Extract the [X, Y] coordinate from the center of the cell holding the provided text.  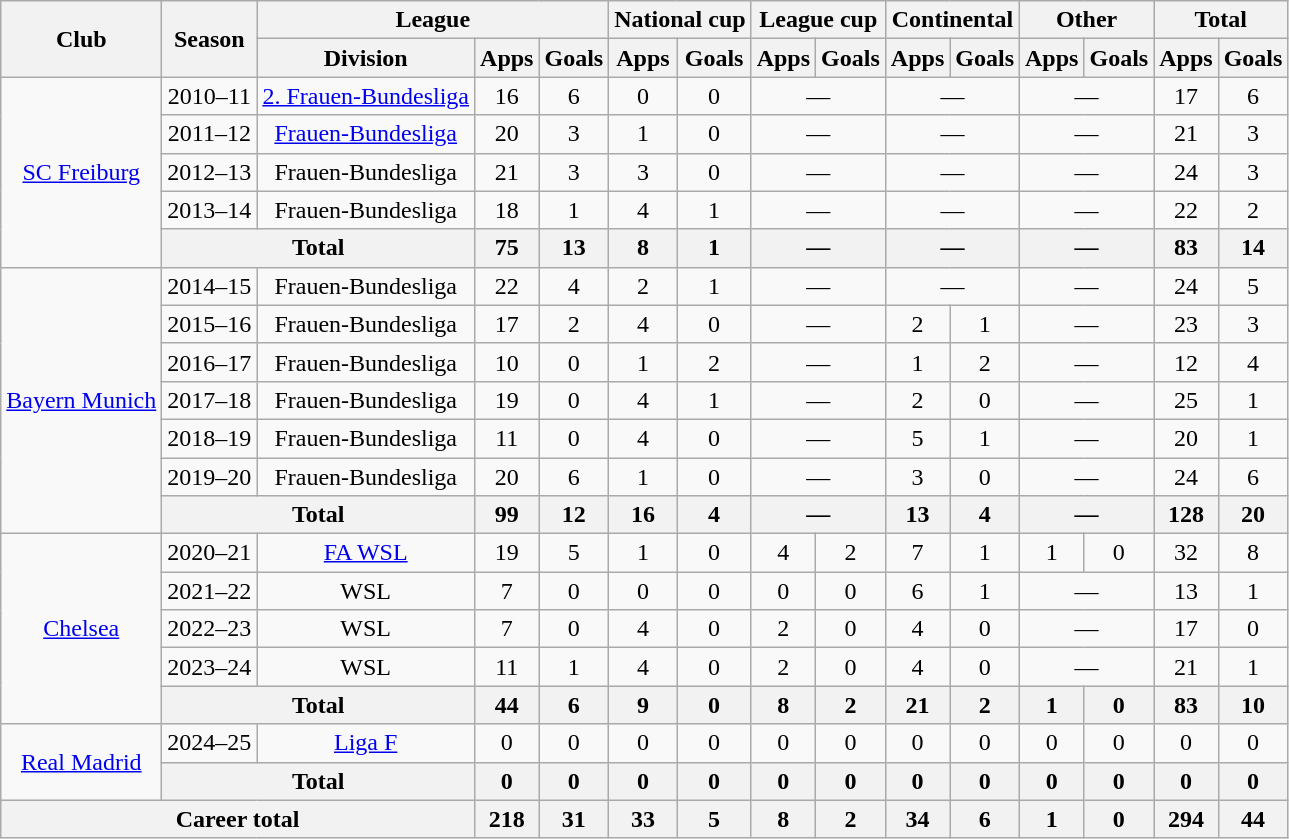
9 [643, 705]
2. Frauen-Bundesliga [366, 96]
League cup [818, 20]
League [433, 20]
2020–21 [210, 553]
25 [1186, 400]
218 [507, 819]
99 [507, 515]
31 [574, 819]
2013–14 [210, 210]
National cup [680, 20]
Real Madrid [82, 762]
Career total [238, 819]
SC Freiburg [82, 172]
2022–23 [210, 629]
Liga F [366, 743]
2011–12 [210, 134]
2015–16 [210, 324]
2010–11 [210, 96]
Continental [952, 20]
2023–24 [210, 667]
14 [1253, 248]
32 [1186, 553]
34 [917, 819]
128 [1186, 515]
Division [366, 58]
Chelsea [82, 629]
75 [507, 248]
Other [1087, 20]
2019–20 [210, 477]
2016–17 [210, 362]
2024–25 [210, 743]
23 [1186, 324]
18 [507, 210]
Bayern Munich [82, 400]
2017–18 [210, 400]
294 [1186, 819]
Club [82, 39]
2018–19 [210, 438]
2014–15 [210, 286]
33 [643, 819]
2012–13 [210, 172]
FA WSL [366, 553]
2021–22 [210, 591]
Season [210, 39]
